Return the [x, y] coordinate for the center point of the cell that contains the specified text.  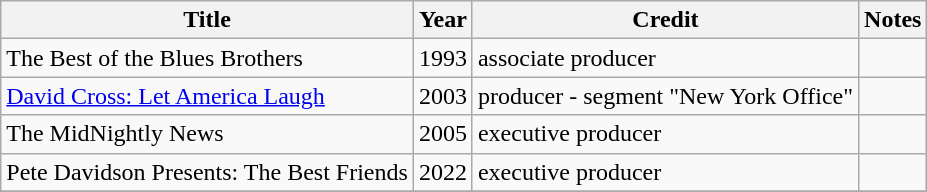
Pete Davidson Presents: The Best Friends [208, 172]
Notes [893, 20]
producer - segment "New York Office" [665, 96]
2003 [442, 96]
The Best of the Blues Brothers [208, 58]
Title [208, 20]
Credit [665, 20]
The MidNightly News [208, 134]
Year [442, 20]
David Cross: Let America Laugh [208, 96]
associate producer [665, 58]
2005 [442, 134]
1993 [442, 58]
2022 [442, 172]
